Locate the cell with the specified text and output its (x, y) center coordinate. 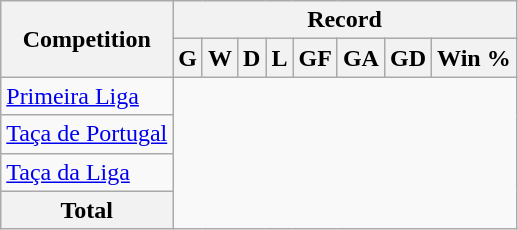
D (252, 58)
GD (408, 58)
GF (315, 58)
Total (87, 210)
Win % (474, 58)
L (280, 58)
Taça de Portugal (87, 134)
Taça da Liga (87, 172)
W (220, 58)
Competition (87, 39)
G (188, 58)
GA (360, 58)
Record (344, 20)
Primeira Liga (87, 96)
